Detect which cell encompasses the target text, then output its (X, Y) center coordinate. 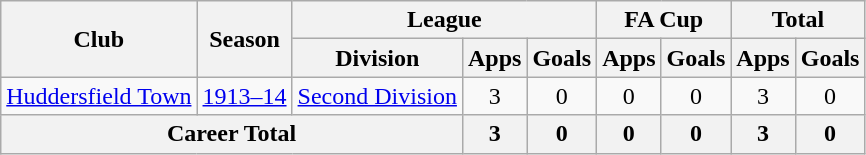
Second Division (377, 96)
Total (798, 20)
Season (244, 39)
Club (99, 39)
1913–14 (244, 96)
Division (377, 58)
Huddersfield Town (99, 96)
FA Cup (664, 20)
Career Total (232, 134)
League (444, 20)
